Capture the cell that displays the provided text and extract its [X, Y] central coordinate. 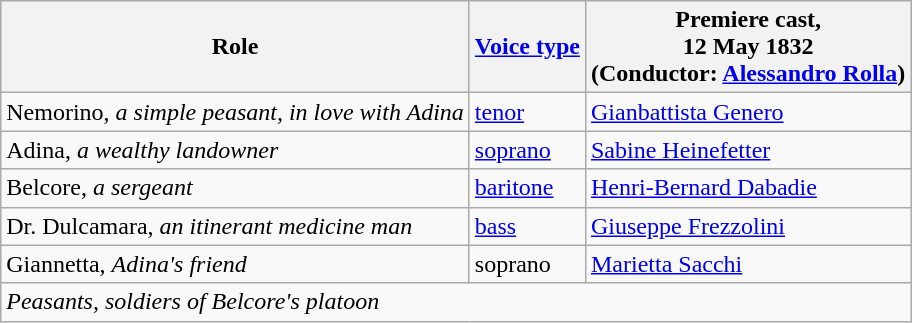
bass [527, 226]
Adina, a wealthy landowner [236, 150]
tenor [527, 112]
Nemorino, a simple peasant, in love with Adina [236, 112]
Marietta Sacchi [748, 264]
Gianbattista Genero [748, 112]
Giannetta, Adina's friend [236, 264]
Voice type [527, 47]
Belcore, a sergeant [236, 188]
Premiere cast, 12 May 1832(Conductor: Alessandro Rolla) [748, 47]
Henri-Bernard Dabadie [748, 188]
Giuseppe Frezzolini [748, 226]
baritone [527, 188]
Dr. Dulcamara, an itinerant medicine man [236, 226]
Sabine Heinefetter [748, 150]
Role [236, 47]
Peasants, soldiers of Belcore's platoon [456, 302]
